Pinpoint the cell where the given text exists, returning its (X, Y) midpoint coordinate. 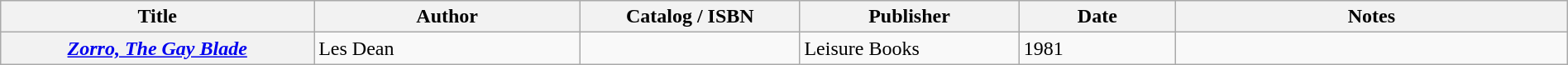
Les Dean (447, 48)
1981 (1097, 48)
Title (157, 17)
Notes (1372, 17)
Author (447, 17)
Date (1097, 17)
Catalog / ISBN (690, 17)
Leisure Books (910, 48)
Publisher (910, 17)
Zorro, The Gay Blade (157, 48)
